Find where the given text appears and provide that cell's center as (X, Y) coordinate. 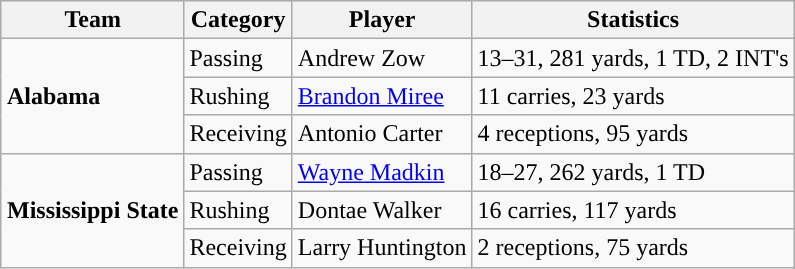
16 carries, 117 yards (633, 210)
Category (238, 20)
Wayne Madkin (382, 172)
11 carries, 23 yards (633, 96)
2 receptions, 75 yards (633, 248)
Mississippi State (92, 210)
Larry Huntington (382, 248)
Brandon Miree (382, 96)
Team (92, 20)
18–27, 262 yards, 1 TD (633, 172)
13–31, 281 yards, 1 TD, 2 INT's (633, 58)
Statistics (633, 20)
Antonio Carter (382, 134)
Alabama (92, 96)
Andrew Zow (382, 58)
Dontae Walker (382, 210)
Player (382, 20)
4 receptions, 95 yards (633, 134)
